Locate the cell with the specified text and output its [x, y] center coordinate. 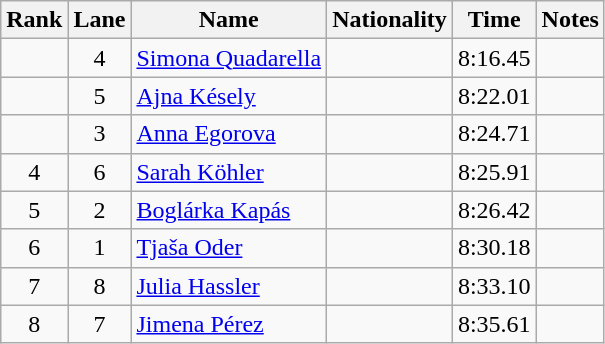
8:16.45 [494, 58]
Ajna Késely [229, 96]
Rank [34, 20]
8:24.71 [494, 134]
8:35.61 [494, 324]
Anna Egorova [229, 134]
Time [494, 20]
Notes [570, 20]
8:33.10 [494, 286]
Nationality [390, 20]
Simona Quadarella [229, 58]
8:22.01 [494, 96]
2 [100, 210]
1 [100, 248]
Name [229, 20]
8:25.91 [494, 172]
Tjaša Oder [229, 248]
8:30.18 [494, 248]
8:26.42 [494, 210]
Julia Hassler [229, 286]
Lane [100, 20]
Sarah Köhler [229, 172]
Jimena Pérez [229, 324]
3 [100, 134]
Boglárka Kapás [229, 210]
